For the text-containing cell, return its midpoint in [x, y] coordinate format. 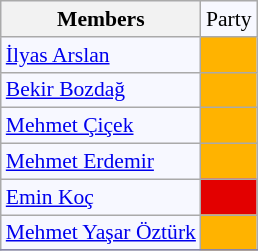
Party [229, 19]
Mehmet Erdemir [101, 162]
Mehmet Çiçek [101, 126]
Mehmet Yaşar Öztürk [101, 233]
Members [101, 19]
Bekir Bozdağ [101, 90]
İlyas Arslan [101, 55]
Emin Koç [101, 197]
